Pinpoint the cell where the given text exists, returning its (x, y) midpoint coordinate. 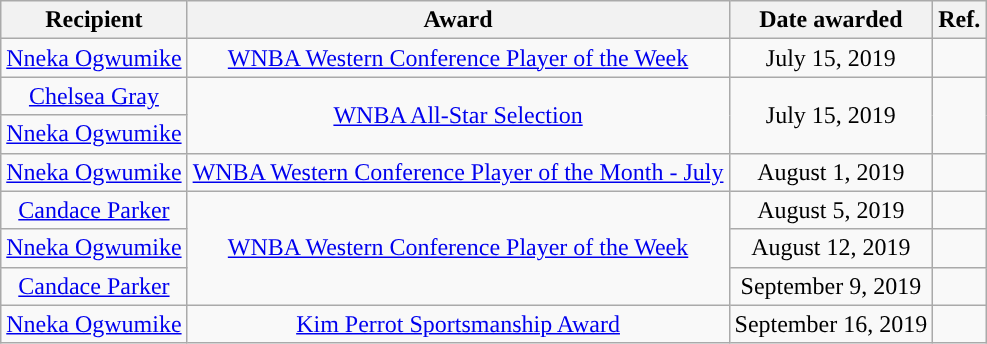
September 9, 2019 (831, 286)
WNBA Western Conference Player of the Month - July (458, 172)
Date awarded (831, 20)
August 1, 2019 (831, 172)
WNBA All-Star Selection (458, 115)
Chelsea Gray (94, 96)
August 5, 2019 (831, 210)
Recipient (94, 20)
Ref. (960, 20)
Award (458, 20)
August 12, 2019 (831, 248)
September 16, 2019 (831, 324)
Kim Perrot Sportsmanship Award (458, 324)
